Detect which cell encompasses the target text, then output its (X, Y) center coordinate. 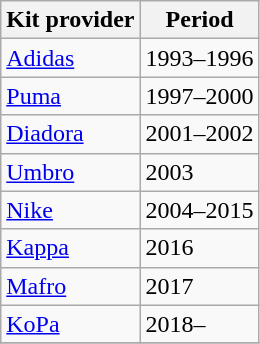
1997–2000 (200, 96)
Diadora (70, 134)
Nike (70, 210)
Adidas (70, 58)
2001–2002 (200, 134)
Umbro (70, 172)
2018– (200, 324)
Period (200, 20)
2016 (200, 248)
Mafro (70, 286)
Puma (70, 96)
2003 (200, 172)
1993–1996 (200, 58)
2004–2015 (200, 210)
KoPa (70, 324)
Kit provider (70, 20)
Kappa (70, 248)
2017 (200, 286)
